From the cell containing the given text, extract its center point as (x, y) coordinate. 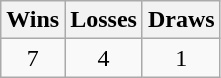
Wins (33, 20)
Draws (181, 20)
7 (33, 58)
4 (104, 58)
Losses (104, 20)
1 (181, 58)
